Return the [x, y] coordinate for the center point of the cell that contains the specified text.  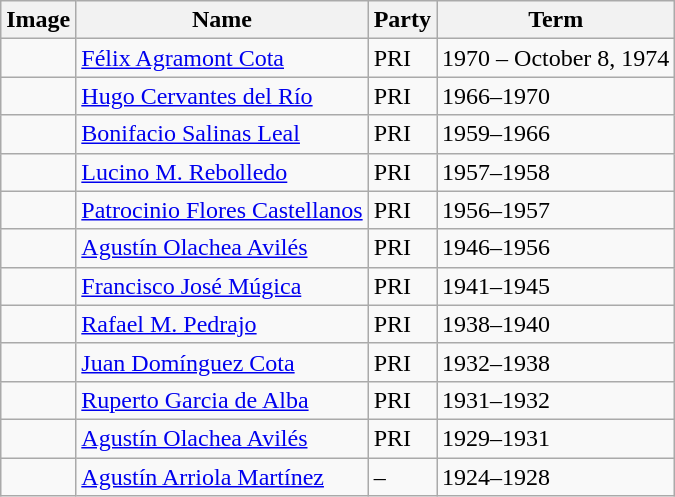
1946–1956 [556, 248]
1932–1938 [556, 362]
1959–1966 [556, 134]
Patrocinio Flores Castellanos [222, 210]
1929–1931 [556, 438]
1970 – October 8, 1974 [556, 58]
Party [402, 20]
1938–1940 [556, 324]
1966–1970 [556, 96]
Ruperto Garcia de Alba [222, 400]
Francisco José Múgica [222, 286]
Félix Agramont Cota [222, 58]
Lucino M. Rebolledo [222, 172]
1957–1958 [556, 172]
Name [222, 20]
– [402, 477]
1956–1957 [556, 210]
Image [38, 20]
Bonifacio Salinas Leal [222, 134]
Hugo Cervantes del Río [222, 96]
Agustín Arriola Martínez [222, 477]
1931–1932 [556, 400]
Rafael M. Pedrajo [222, 324]
1941–1945 [556, 286]
1924–1928 [556, 477]
Juan Domínguez Cota [222, 362]
Term [556, 20]
